Detect which cell encompasses the target text, then output its (X, Y) center coordinate. 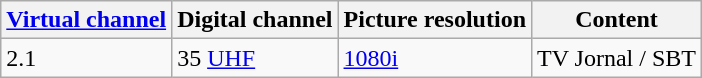
Content (617, 20)
Picture resolution (435, 20)
2.1 (86, 58)
TV Jornal / SBT (617, 58)
1080i (435, 58)
35 UHF (255, 58)
Virtual channel (86, 20)
Digital channel (255, 20)
